From the cell containing the given text, extract its center point as [x, y] coordinate. 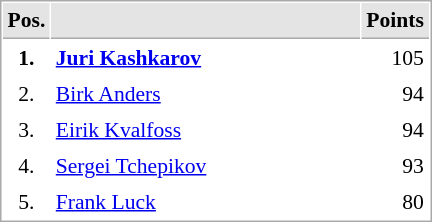
Birk Anders [206, 93]
80 [396, 201]
4. [26, 165]
93 [396, 165]
1. [26, 57]
Frank Luck [206, 201]
Points [396, 21]
Sergei Tchepikov [206, 165]
3. [26, 129]
5. [26, 201]
Pos. [26, 21]
105 [396, 57]
Eirik Kvalfoss [206, 129]
Juri Kashkarov [206, 57]
2. [26, 93]
